Scan for the cell matching the given text and deliver its [X, Y] coordinate at center. 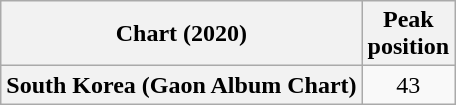
43 [408, 85]
Peakposition [408, 34]
Chart (2020) [182, 34]
South Korea (Gaon Album Chart) [182, 85]
